Detect which cell encompasses the target text, then output its [X, Y] center coordinate. 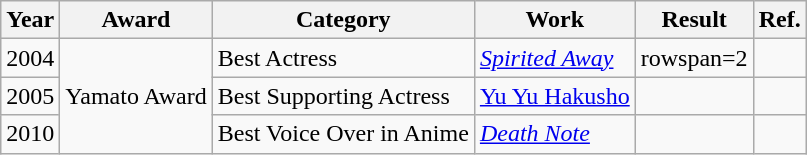
Yamato Award [136, 96]
Best Voice Over in Anime [343, 134]
Category [343, 20]
Spirited Away [554, 58]
2010 [30, 134]
Best Supporting Actress [343, 96]
rowspan=2 [694, 58]
Award [136, 20]
2005 [30, 96]
2004 [30, 58]
Ref. [780, 20]
Year [30, 20]
Work [554, 20]
Yu Yu Hakusho [554, 96]
Best Actress [343, 58]
Death Note [554, 134]
Result [694, 20]
